Return the [X, Y] coordinate for the center point of the cell that contains the specified text.  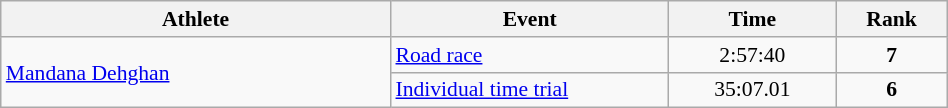
35:07.01 [752, 90]
Time [752, 19]
Individual time trial [529, 90]
Rank [892, 19]
Road race [529, 55]
2:57:40 [752, 55]
Event [529, 19]
6 [892, 90]
Mandana Dehghan [196, 72]
7 [892, 55]
Athlete [196, 19]
